From the cell containing the given text, extract its center point as [x, y] coordinate. 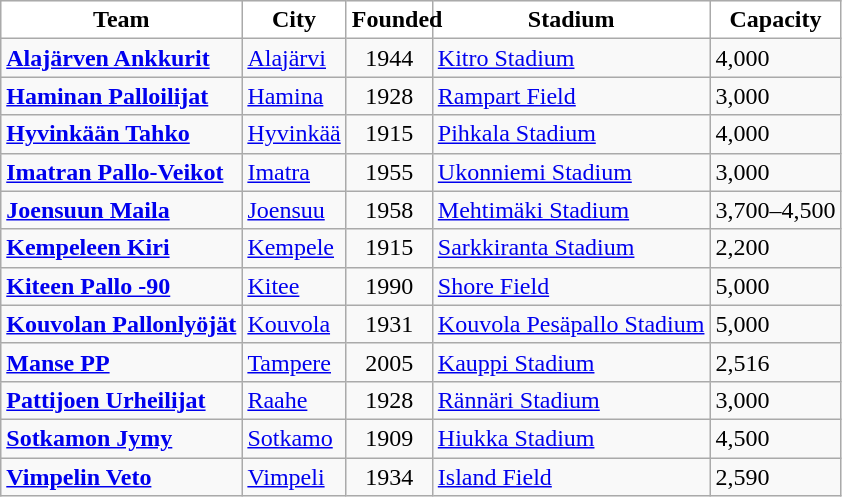
Sotkamo [294, 438]
Rännäri Stadium [571, 400]
2,516 [776, 362]
Shore Field [571, 286]
Capacity [776, 20]
4,500 [776, 438]
Kitee [294, 286]
Rampart Field [571, 96]
Stadium [571, 20]
Hamina [294, 96]
Raahe [294, 400]
Imatran Pallo-Veikot [122, 172]
Hyvinkää [294, 134]
Ukonniemi Stadium [571, 172]
Joensuun Maila [122, 210]
1955 [389, 172]
Pattijoen Urheilijat [122, 400]
1944 [389, 58]
Alajärvi [294, 58]
Imatra [294, 172]
Manse PP [122, 362]
Joensuu [294, 210]
2,200 [776, 248]
Vimpeli [294, 477]
1909 [389, 438]
1990 [389, 286]
2,590 [776, 477]
Kouvolan Pallonlyöjät [122, 324]
Team [122, 20]
Kempeleen Kiri [122, 248]
Kouvola [294, 324]
City [294, 20]
Kouvola Pesäpallo Stadium [571, 324]
Vimpelin Veto [122, 477]
Mehtimäki Stadium [571, 210]
Haminan Palloilijat [122, 96]
3,700–4,500 [776, 210]
Founded [389, 20]
Kauppi Stadium [571, 362]
1934 [389, 477]
Hyvinkään Tahko [122, 134]
Island Field [571, 477]
Tampere [294, 362]
2005 [389, 362]
Sotkamon Jymy [122, 438]
Hiukka Stadium [571, 438]
Kiteen Pallo -90 [122, 286]
Pihkala Stadium [571, 134]
Kempele [294, 248]
Kitro Stadium [571, 58]
Alajärven Ankkurit [122, 58]
1958 [389, 210]
Sarkkiranta Stadium [571, 248]
1931 [389, 324]
